Capture the cell that displays the provided text and extract its (x, y) central coordinate. 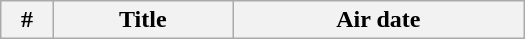
Title (142, 20)
Air date (379, 20)
# (27, 20)
